Provide the [X, Y] coordinate of the cell's center where the given text is located.  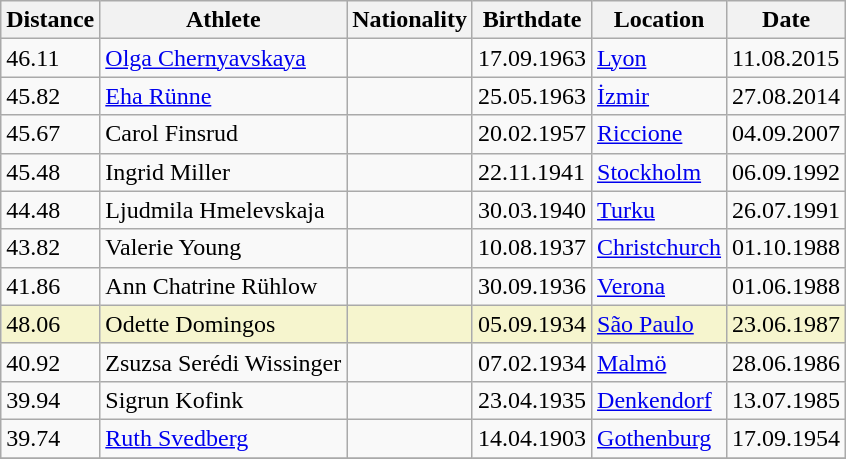
Verona [660, 286]
Lyon [660, 58]
30.09.1936 [532, 286]
01.10.1988 [786, 248]
14.04.1903 [532, 438]
22.11.1941 [532, 172]
Ljudmila Hmelevskaja [224, 210]
27.08.2014 [786, 96]
Odette Domingos [224, 324]
05.09.1934 [532, 324]
11.08.2015 [786, 58]
Eha Rünne [224, 96]
Ann Chatrine Rühlow [224, 286]
Ruth Svedberg [224, 438]
26.07.1991 [786, 210]
30.03.1940 [532, 210]
45.67 [50, 134]
Riccione [660, 134]
39.74 [50, 438]
17.09.1963 [532, 58]
Malmö [660, 362]
Olga Chernyavskaya [224, 58]
Location [660, 20]
01.06.1988 [786, 286]
Ingrid Miller [224, 172]
Denkendorf [660, 400]
46.11 [50, 58]
43.82 [50, 248]
Date [786, 20]
Carol Finsrud [224, 134]
25.05.1963 [532, 96]
40.92 [50, 362]
Athlete [224, 20]
Nationality [410, 20]
45.82 [50, 96]
Valerie Young [224, 248]
İzmir [660, 96]
17.09.1954 [786, 438]
41.86 [50, 286]
Distance [50, 20]
Turku [660, 210]
23.06.1987 [786, 324]
Christchurch [660, 248]
São Paulo [660, 324]
07.02.1934 [532, 362]
Sigrun Kofink [224, 400]
39.94 [50, 400]
Zsuzsa Serédi Wissinger [224, 362]
Gothenburg [660, 438]
20.02.1957 [532, 134]
23.04.1935 [532, 400]
10.08.1937 [532, 248]
04.09.2007 [786, 134]
Birthdate [532, 20]
Stockholm [660, 172]
45.48 [50, 172]
44.48 [50, 210]
48.06 [50, 324]
13.07.1985 [786, 400]
28.06.1986 [786, 362]
06.09.1992 [786, 172]
